Scan for the cell matching the given text and deliver its [x, y] coordinate at center. 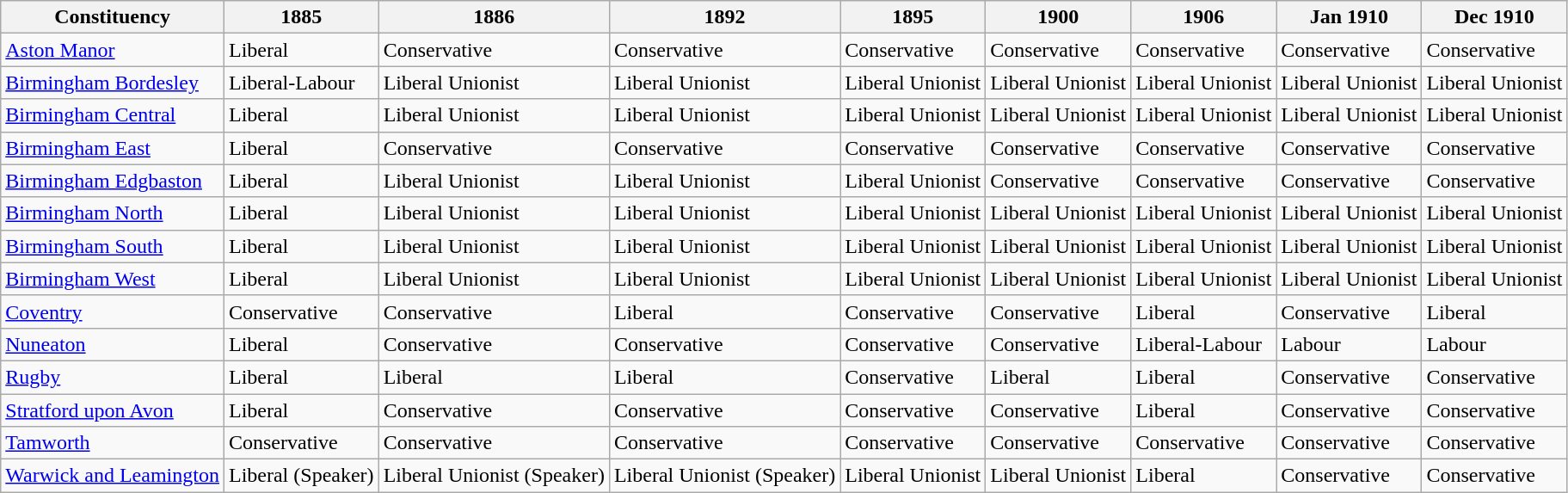
Dec 1910 [1495, 17]
Coventry [113, 311]
Nuneaton [113, 344]
Rugby [113, 377]
Liberal (Speaker) [301, 476]
Stratford upon Avon [113, 410]
Tamworth [113, 443]
Birmingham Central [113, 115]
Jan 1910 [1349, 17]
1900 [1058, 17]
1895 [913, 17]
Birmingham Edgbaston [113, 181]
Warwick and Leamington [113, 476]
Birmingham South [113, 246]
Constituency [113, 17]
Aston Manor [113, 50]
1885 [301, 17]
Birmingham North [113, 213]
1892 [724, 17]
1886 [494, 17]
Birmingham West [113, 279]
1906 [1204, 17]
Birmingham East [113, 148]
Birmingham Bordesley [113, 83]
